For the text-containing cell, return its midpoint in [X, Y] coordinate format. 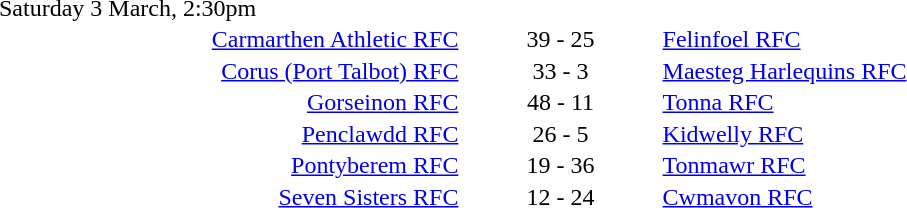
39 - 25 [560, 39]
48 - 11 [560, 103]
26 - 5 [560, 134]
33 - 3 [560, 71]
19 - 36 [560, 165]
